Scan for the cell matching the given text and deliver its (x, y) coordinate at center. 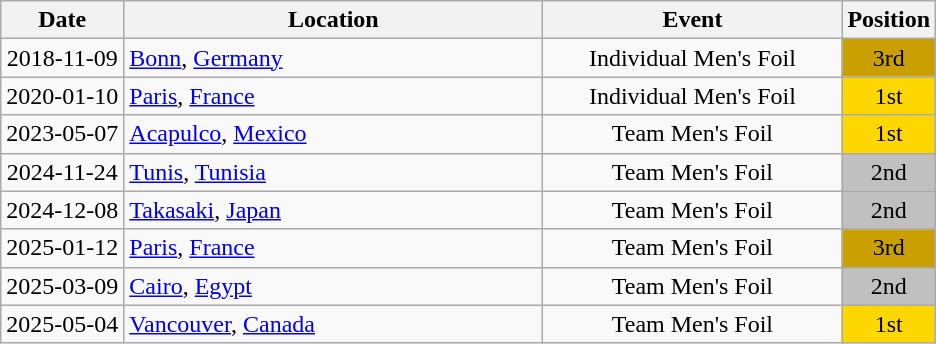
Acapulco, Mexico (334, 134)
2024-11-24 (62, 172)
2024-12-08 (62, 210)
Position (889, 20)
2025-03-09 (62, 286)
Bonn, Germany (334, 58)
Tunis, Tunisia (334, 172)
2020-01-10 (62, 96)
Cairo, Egypt (334, 286)
Date (62, 20)
Takasaki, Japan (334, 210)
2023-05-07 (62, 134)
2025-01-12 (62, 248)
2018-11-09 (62, 58)
Location (334, 20)
Event (692, 20)
Vancouver, Canada (334, 324)
2025-05-04 (62, 324)
